From the cell containing the given text, extract its center point as (X, Y) coordinate. 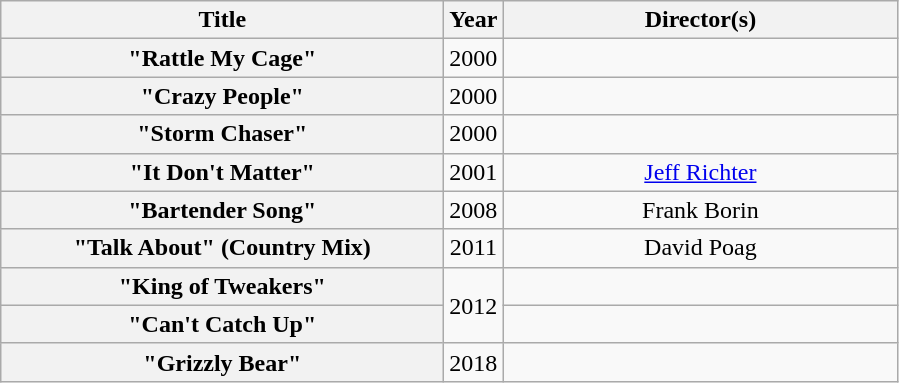
"Grizzly Bear" (222, 362)
Title (222, 20)
Frank Borin (700, 210)
"King of Tweakers" (222, 286)
Year (474, 20)
2018 (474, 362)
Jeff Richter (700, 172)
"Talk About" (Country Mix) (222, 248)
"It Don't Matter" (222, 172)
"Storm Chaser" (222, 134)
David Poag (700, 248)
"Crazy People" (222, 96)
Director(s) (700, 20)
2012 (474, 305)
"Can't Catch Up" (222, 324)
"Rattle My Cage" (222, 58)
2011 (474, 248)
2008 (474, 210)
"Bartender Song" (222, 210)
2001 (474, 172)
